Identify which cell holds the provided text, then report its (x, y) central coordinate. 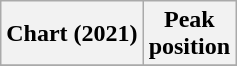
Peakposition (189, 34)
Chart (2021) (72, 34)
